Detect which cell encompasses the target text, then output its (x, y) center coordinate. 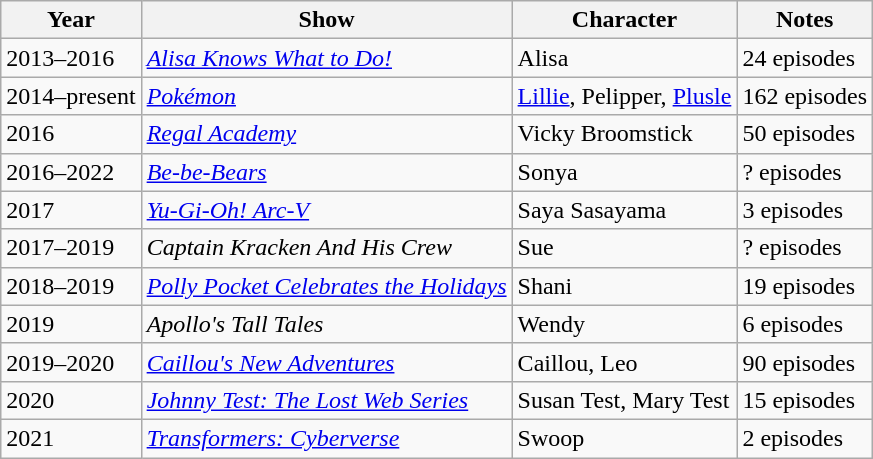
Be-be-Bears (326, 172)
3 episodes (805, 210)
90 episodes (805, 362)
Polly Pocket Celebrates the Holidays (326, 286)
2014–present (71, 96)
Character (624, 20)
6 episodes (805, 324)
Yu-Gi-Oh! Arc-V (326, 210)
50 episodes (805, 134)
Wendy (624, 324)
2016 (71, 134)
162 episodes (805, 96)
Show (326, 20)
2016–2022 (71, 172)
Caillou's New Adventures (326, 362)
2013–2016 (71, 58)
Alisa (624, 58)
Sonya (624, 172)
2019–2020 (71, 362)
Apollo's Tall Tales (326, 324)
Captain Kracken And His Crew (326, 248)
2020 (71, 400)
2018–2019 (71, 286)
15 episodes (805, 400)
Regal Academy (326, 134)
19 episodes (805, 286)
Sue (624, 248)
Pokémon (326, 96)
Johnny Test: The Lost Web Series (326, 400)
Shani (624, 286)
2017 (71, 210)
2 episodes (805, 438)
24 episodes (805, 58)
Swoop (624, 438)
Saya Sasayama (624, 210)
Notes (805, 20)
2021 (71, 438)
Lillie, Pelipper, Plusle (624, 96)
Transformers: Cyberverse (326, 438)
2019 (71, 324)
2017–2019 (71, 248)
Caillou, Leo (624, 362)
Susan Test, Mary Test (624, 400)
Year (71, 20)
Vicky Broomstick (624, 134)
Alisa Knows What to Do! (326, 58)
